Output the [x, y] coordinate of the center of the cell containing the given text.  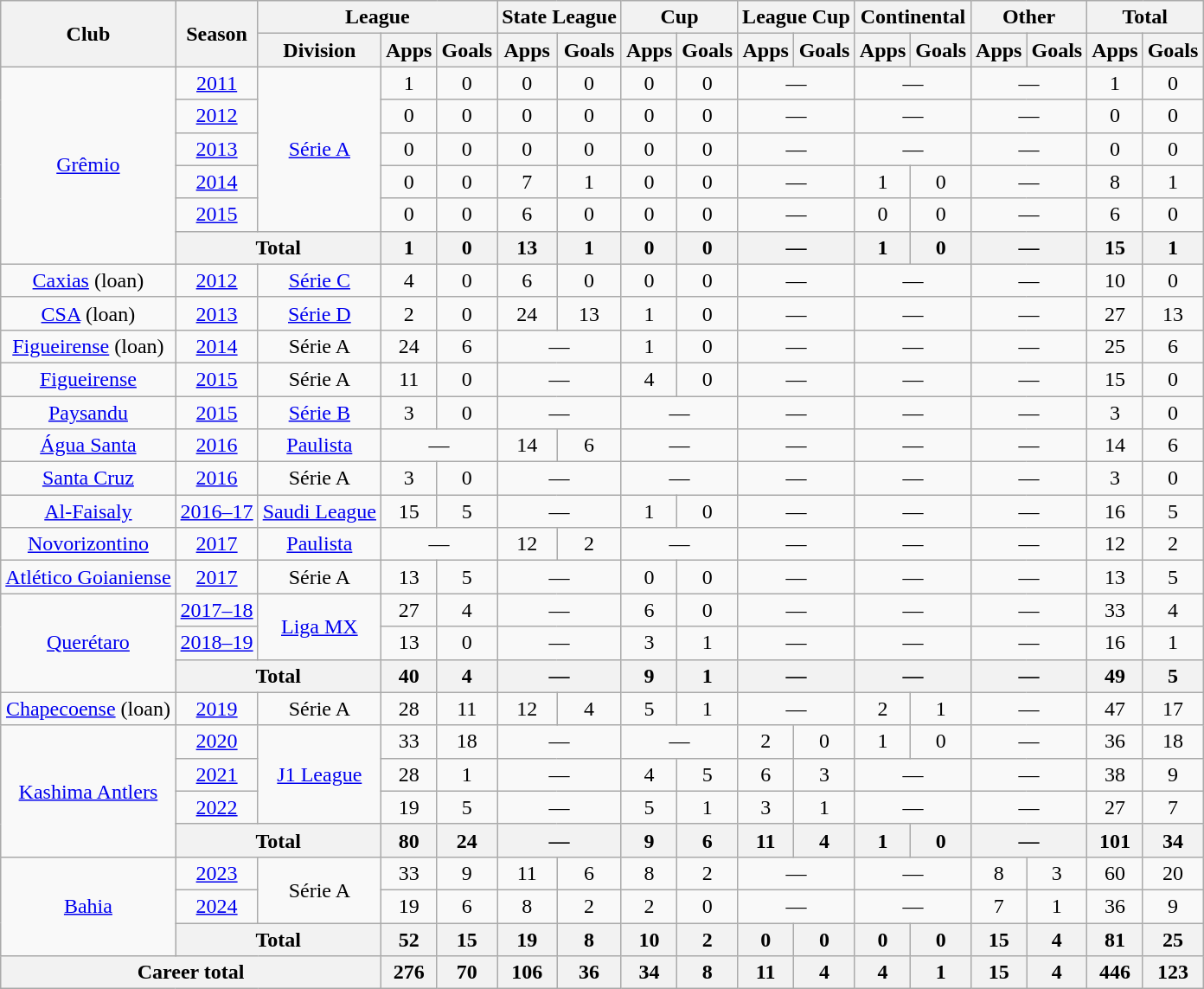
Chapecoense (loan) [88, 709]
Continental [913, 17]
2016–17 [216, 511]
52 [409, 939]
38 [1115, 774]
Kashima Antlers [88, 791]
Grêmio [88, 165]
2022 [216, 807]
Caxias (loan) [88, 280]
20 [1173, 873]
Liga MX [319, 626]
2021 [216, 774]
2023 [216, 873]
2018–19 [216, 643]
Santa Cruz [88, 478]
League Cup [797, 17]
Career total [191, 973]
Água Santa [88, 446]
80 [409, 840]
2024 [216, 906]
Club [88, 34]
Paysandu [88, 413]
47 [1115, 709]
276 [409, 973]
40 [409, 676]
2020 [216, 742]
Série B [319, 413]
Novorizontino [88, 544]
Querétaro [88, 643]
Série C [319, 280]
Série D [319, 313]
League [377, 17]
123 [1173, 973]
Bahia [88, 906]
446 [1115, 973]
Season [216, 34]
106 [528, 973]
CSA (loan) [88, 313]
2011 [216, 83]
2017–18 [216, 610]
2019 [216, 709]
Atlético Goianiense [88, 577]
60 [1115, 873]
49 [1115, 676]
81 [1115, 939]
Figueirense [88, 379]
Al-Faisaly [88, 511]
Division [319, 50]
70 [467, 973]
17 [1173, 709]
State League [560, 17]
101 [1115, 840]
Other [1029, 17]
Figueirense (loan) [88, 346]
Cup [679, 17]
Saudi League [319, 511]
J1 League [319, 774]
